Pinpoint the cell where the given text exists, returning its (x, y) midpoint coordinate. 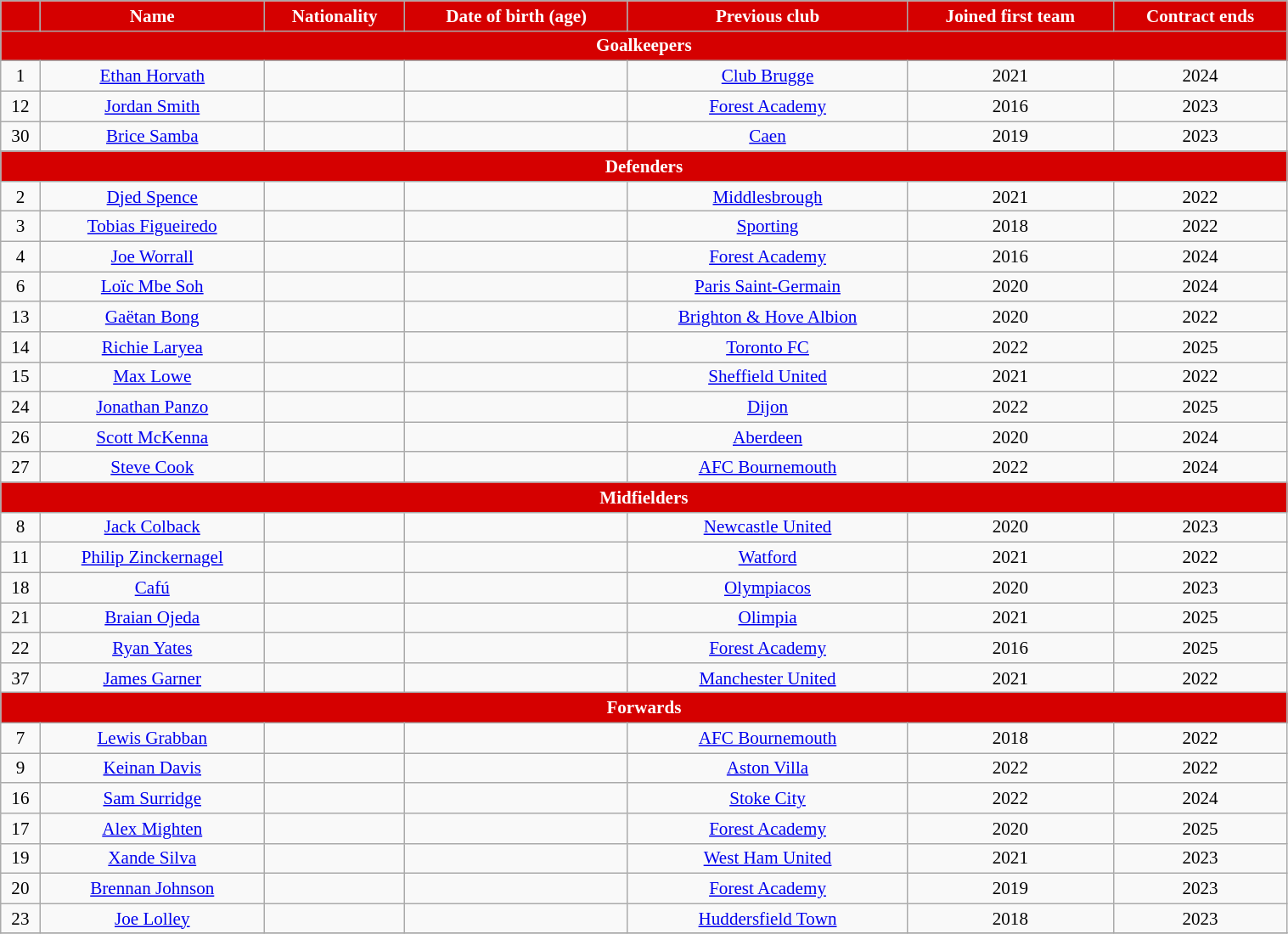
Braian Ojeda (152, 618)
Manchester United (768, 678)
Dijon (768, 408)
Scott McKenna (152, 436)
9 (20, 768)
Date of birth (age) (516, 15)
37 (20, 678)
13 (20, 316)
Joined first team (1010, 15)
Steve Cook (152, 467)
27 (20, 467)
1 (20, 76)
12 (20, 105)
21 (20, 618)
17 (20, 829)
4 (20, 256)
Brighton & Hove Albion (768, 316)
Stoke City (768, 798)
James Garner (152, 678)
Tobias Figueiredo (152, 226)
Ryan Yates (152, 647)
Joe Worrall (152, 256)
15 (20, 377)
Gaëtan Bong (152, 316)
Ethan Horvath (152, 76)
3 (20, 226)
Caen (768, 136)
14 (20, 346)
Club Brugge (768, 76)
Lewis Grabban (152, 737)
Name (152, 15)
24 (20, 408)
Aberdeen (768, 436)
Sheffield United (768, 377)
Alex Mighten (152, 829)
18 (20, 588)
Aston Villa (768, 768)
Nationality (335, 15)
Keinan Davis (152, 768)
Jordan Smith (152, 105)
Midfielders (644, 498)
Jack Colback (152, 526)
22 (20, 647)
23 (20, 919)
Jonathan Panzo (152, 408)
Toronto FC (768, 346)
19 (20, 858)
11 (20, 557)
Brennan Johnson (152, 888)
Xande Silva (152, 858)
Newcastle United (768, 526)
26 (20, 436)
Sporting (768, 226)
Cafú (152, 588)
Djed Spence (152, 195)
Previous club (768, 15)
Olympiacos (768, 588)
Olimpia (768, 618)
2 (20, 195)
6 (20, 287)
Defenders (644, 166)
Loïc Mbe Soh (152, 287)
Sam Surridge (152, 798)
Contract ends (1201, 15)
7 (20, 737)
West Ham United (768, 858)
Philip Zinckernagel (152, 557)
Brice Samba (152, 136)
Middlesbrough (768, 195)
16 (20, 798)
20 (20, 888)
Forwards (644, 708)
Max Lowe (152, 377)
Richie Laryea (152, 346)
Watford (768, 557)
Goalkeepers (644, 46)
30 (20, 136)
Huddersfield Town (768, 919)
Joe Lolley (152, 919)
Paris Saint-Germain (768, 287)
8 (20, 526)
